For the text-containing cell, return its midpoint in [x, y] coordinate format. 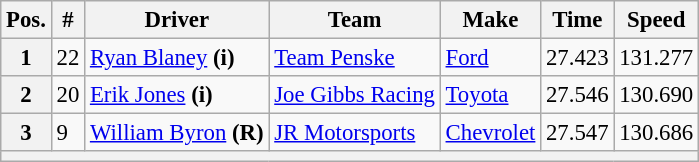
# [68, 20]
Driver [177, 20]
Make [490, 20]
20 [68, 95]
William Byron (R) [177, 133]
Pos. [26, 20]
130.690 [656, 95]
22 [68, 58]
27.423 [578, 58]
27.547 [578, 133]
Toyota [490, 95]
Joe Gibbs Racing [354, 95]
1 [26, 58]
JR Motorsports [354, 133]
Team [354, 20]
27.546 [578, 95]
9 [68, 133]
130.686 [656, 133]
Team Penske [354, 58]
Ryan Blaney (i) [177, 58]
Chevrolet [490, 133]
Time [578, 20]
2 [26, 95]
3 [26, 133]
Erik Jones (i) [177, 95]
131.277 [656, 58]
Speed [656, 20]
Ford [490, 58]
